Search for the cell housing the specified text and yield its (x, y) center coordinate. 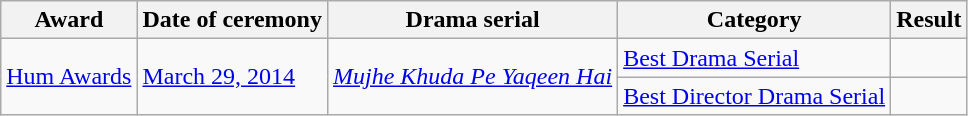
Date of ceremony (232, 20)
Mujhe Khuda Pe Yaqeen Hai (472, 77)
Category (754, 20)
Result (929, 20)
Hum Awards (69, 77)
Award (69, 20)
Drama serial (472, 20)
March 29, 2014 (232, 77)
Best Drama Serial (754, 58)
Best Director Drama Serial (754, 96)
